Determine the [x, y] coordinate at the center of the cell enclosing the given text.  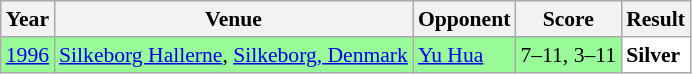
1996 [28, 55]
Silver [656, 55]
Result [656, 19]
Yu Hua [464, 55]
Venue [234, 19]
Opponent [464, 19]
Score [568, 19]
Silkeborg Hallerne, Silkeborg, Denmark [234, 55]
Year [28, 19]
7–11, 3–11 [568, 55]
